Return the (X, Y) coordinate for the center point of the cell that contains the specified text.  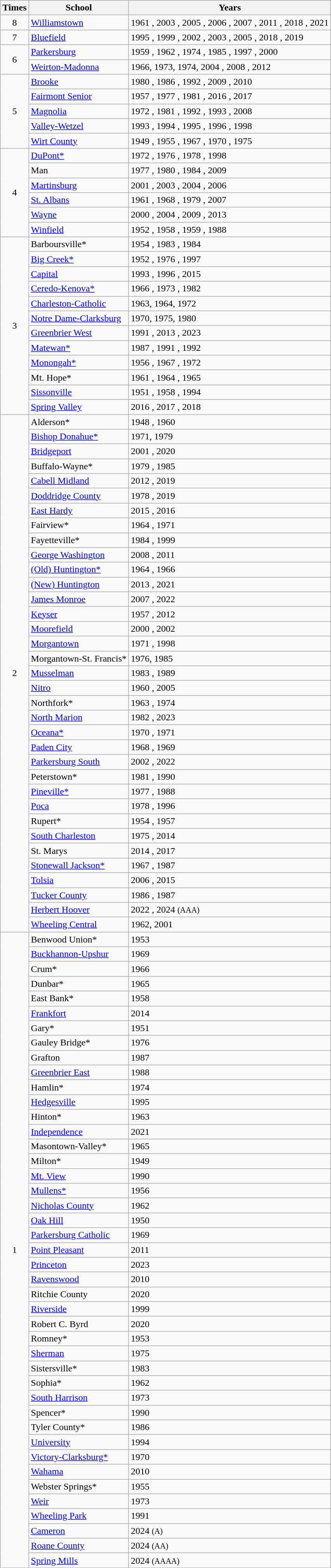
1958 (230, 998)
Princeton (78, 1265)
Mt. Hope* (78, 377)
Grafton (78, 1058)
Charleston-Catholic (78, 303)
Cameron (78, 1531)
Mullens* (78, 1191)
2000 , 2002 (230, 629)
1988 (230, 1072)
1981 , 1990 (230, 777)
1961 , 2003 , 2005 , 2006 , 2007 , 2011 , 2018 , 2021 (230, 23)
Ravenswood (78, 1279)
Magnolia (78, 111)
2 (15, 673)
1961 , 1968 , 1979 , 2007 (230, 200)
1980 , 1986 , 1992 , 2009 , 2010 (230, 82)
Victory-Clarksburg* (78, 1457)
Doddridge County (78, 496)
1952 , 1976 , 1997 (230, 259)
Tyler County* (78, 1427)
Matewan* (78, 348)
Buckhannon-Upshur (78, 954)
1971, 1979 (230, 437)
Riverside (78, 1309)
East Hardy (78, 510)
James Monroe (78, 599)
Sherman (78, 1353)
Greenbrier East (78, 1072)
Musselman (78, 673)
2013 , 2021 (230, 584)
1949 (230, 1161)
1991 (230, 1516)
1978 , 2019 (230, 496)
DuPont* (78, 155)
Roane County (78, 1545)
1977 , 1980 , 1984 , 2009 (230, 170)
1951 , 1958 , 1994 (230, 392)
Nicholas County (78, 1206)
2000 , 2004 , 2009 , 2013 (230, 215)
1956 , 1967 , 1972 (230, 362)
Nitro (78, 688)
1959 , 1962 , 1974 , 1985 , 1997 , 2000 (230, 52)
Dunbar* (78, 984)
Herbert Hoover (78, 910)
1963 (230, 1117)
1957 , 2012 (230, 614)
1970 (230, 1457)
1976 (230, 1043)
Wheeling Park (78, 1516)
Poca (78, 806)
2012 , 2019 (230, 481)
Sophia* (78, 1383)
St. Albans (78, 200)
Northfork* (78, 703)
Hedgesville (78, 1102)
4 (15, 192)
Big Creek* (78, 259)
1987 (230, 1058)
Martinsburg (78, 185)
St. Marys (78, 850)
5 (15, 111)
Morgantown-St. Francis* (78, 659)
Romney* (78, 1338)
2014 (230, 1013)
1976, 1985 (230, 659)
1987 , 1991 , 1992 (230, 348)
1970 , 1971 (230, 732)
Stonewall Jackson* (78, 865)
Crum* (78, 969)
Hamlin* (78, 1087)
Man (78, 170)
Tucker County (78, 895)
2011 (230, 1250)
1995 (230, 1102)
Moorefield (78, 629)
George Washington (78, 555)
East Bank* (78, 998)
Parkersburg (78, 52)
1978 , 1996 (230, 806)
1954 , 1983 , 1984 (230, 244)
Capital (78, 274)
South Harrison (78, 1398)
8 (15, 23)
Mt. View (78, 1176)
Oak Hill (78, 1220)
1993 , 1994 , 1995 , 1996 , 1998 (230, 126)
(New) Huntington (78, 584)
1963 , 1974 (230, 703)
1972 , 1981 , 1992 , 1993 , 2008 (230, 111)
Wahama (78, 1472)
1979 , 1985 (230, 466)
1966, 1973, 1974, 2004 , 2008 , 2012 (230, 67)
2015 , 2016 (230, 510)
1983 (230, 1368)
South Charleston (78, 836)
1962, 2001 (230, 925)
North Marion (78, 718)
1975 , 2014 (230, 836)
Bishop Donahue* (78, 437)
2024 (A) (230, 1531)
Fairmont Senior (78, 96)
1957 , 1977 , 1981 , 2016 , 2017 (230, 96)
1949 , 1955 , 1967 , 1970 , 1975 (230, 141)
Sistersville* (78, 1368)
Williamstown (78, 23)
2022 , 2024 (AAA) (230, 910)
School (78, 8)
1991 , 2013 , 2023 (230, 333)
University (78, 1442)
Times (15, 8)
Notre Dame-Clarksburg (78, 318)
Oceana* (78, 732)
Cabell Midland (78, 481)
1964 , 1971 (230, 525)
1986 , 1987 (230, 895)
1961 , 1964 , 1965 (230, 377)
Fayetteville* (78, 540)
Weir (78, 1501)
1993 , 1996 , 2015 (230, 274)
1984 , 1999 (230, 540)
Wayne (78, 215)
1955 (230, 1486)
1983 , 1989 (230, 673)
Alderson* (78, 422)
Paden City (78, 747)
Webster Springs* (78, 1486)
1995 , 1999 , 2002 , 2003 , 2005 , 2018 , 2019 (230, 37)
2001 , 2020 (230, 451)
Winfield (78, 230)
1967 , 1987 (230, 865)
6 (15, 59)
Years (230, 8)
1948 , 1960 (230, 422)
Keyser (78, 614)
Spencer* (78, 1413)
1970, 1975, 1980 (230, 318)
Spring Mills (78, 1560)
1954 , 1957 (230, 821)
1971 , 1998 (230, 643)
1968 , 1969 (230, 747)
Hinton* (78, 1117)
2008 , 2011 (230, 555)
2016 , 2017 , 2018 (230, 407)
1972 , 1976 , 1978 , 1998 (230, 155)
Ritchie County (78, 1294)
Buffalo-Wayne* (78, 466)
Masontown-Valley* (78, 1146)
2023 (230, 1265)
Wheeling Central (78, 925)
Pineville* (78, 791)
Barboursville* (78, 244)
1951 (230, 1028)
1974 (230, 1087)
Benwood Union* (78, 939)
1966 , 1973 , 1982 (230, 289)
Spring Valley (78, 407)
Greenbrier West (78, 333)
(Old) Huntington* (78, 570)
Sissonville (78, 392)
1966 (230, 969)
1963, 1964, 1972 (230, 303)
Milton* (78, 1161)
2001 , 2003 , 2004 , 2006 (230, 185)
1 (15, 1250)
Bluefield (78, 37)
2014 , 2017 (230, 850)
1964 , 1966 (230, 570)
2021 (230, 1132)
1952 , 1958 , 1959 , 1988 (230, 230)
Weirton-Madonna (78, 67)
2002 , 2022 (230, 762)
1977 , 1988 (230, 791)
Independence (78, 1132)
Ceredo-Kenova* (78, 289)
3 (15, 326)
Wirt County (78, 141)
1956 (230, 1191)
1950 (230, 1220)
1960 , 2005 (230, 688)
Fairview* (78, 525)
2024 (AA) (230, 1545)
2024 (AAAA) (230, 1560)
2006 , 2015 (230, 880)
Brooke (78, 82)
1986 (230, 1427)
1975 (230, 1353)
Parkersburg Catholic (78, 1235)
Parkersburg South (78, 762)
Robert C. Byrd (78, 1324)
Valley-Wetzel (78, 126)
Rupert* (78, 821)
Bridgeport (78, 451)
Morgantown (78, 643)
Gauley Bridge* (78, 1043)
Tolsia (78, 880)
2007 , 2022 (230, 599)
Frankfort (78, 1013)
1994 (230, 1442)
Monongah* (78, 362)
7 (15, 37)
Peterstown* (78, 777)
1982 , 2023 (230, 718)
Point Pleasant (78, 1250)
1999 (230, 1309)
Gary* (78, 1028)
